Return (x, y) of the center of cell containing provided text 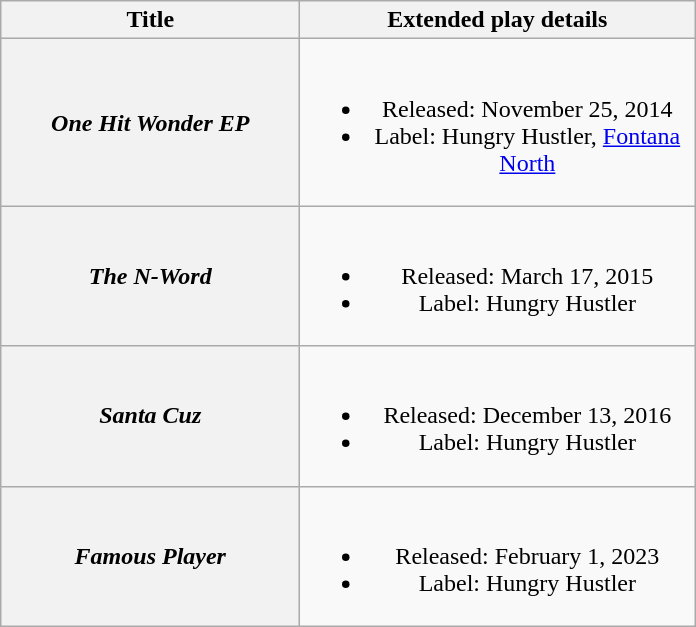
One Hit Wonder EP (150, 122)
Title (150, 20)
Santa Cuz (150, 416)
Extended play details (498, 20)
Released: February 1, 2023Label: Hungry Hustler (498, 556)
The N-Word (150, 276)
Released: December 13, 2016Label: Hungry Hustler (498, 416)
Released: March 17, 2015Label: Hungry Hustler (498, 276)
Famous Player (150, 556)
Released: November 25, 2014Label: Hungry Hustler, Fontana North (498, 122)
